Return the (X, Y) coordinate for the center point of the cell that contains the specified text.  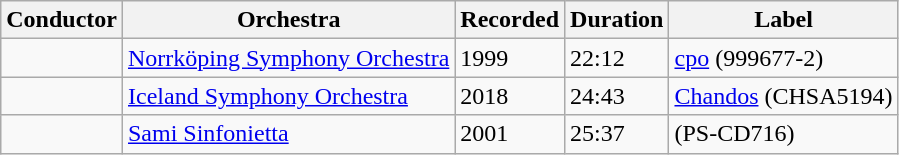
24:43 (617, 96)
2018 (510, 96)
Orchestra (288, 20)
1999 (510, 58)
cpo (999677-2) (784, 58)
Sami Sinfonietta (288, 134)
25:37 (617, 134)
Duration (617, 20)
(PS-CD716) (784, 134)
Label (784, 20)
Iceland Symphony Orchestra (288, 96)
Recorded (510, 20)
Norrköping Symphony Orchestra (288, 58)
Conductor (62, 20)
22:12 (617, 58)
Chandos (CHSA5194) (784, 96)
2001 (510, 134)
